For the text-containing cell, return its midpoint in [x, y] coordinate format. 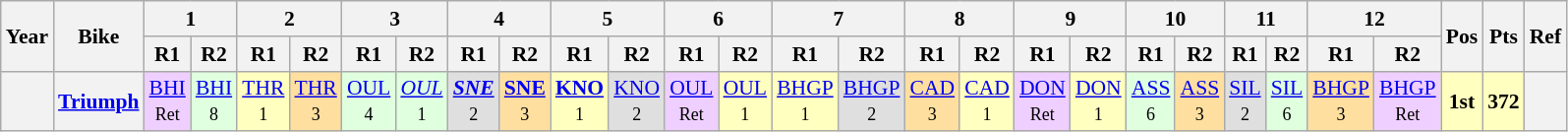
1 [191, 19]
BHGP1 [805, 100]
3 [395, 19]
SNE3 [525, 100]
7 [838, 19]
DON1 [1099, 100]
CAD3 [933, 100]
372 [1504, 100]
Pts [1504, 35]
BHGP2 [872, 100]
SIL6 [1288, 100]
ASS3 [1199, 100]
Pos [1463, 35]
SIL2 [1245, 100]
Triumph [98, 100]
2 [289, 19]
4 [499, 19]
BHI8 [214, 100]
SNE2 [474, 100]
Year [28, 35]
9 [1071, 19]
10 [1176, 19]
KNO1 [580, 100]
BHGPRet [1408, 100]
1st [1463, 100]
ASS6 [1151, 100]
11 [1266, 19]
6 [718, 19]
5 [608, 19]
8 [959, 19]
Bike [98, 35]
DONRet [1042, 100]
THR1 [263, 100]
KNO2 [637, 100]
OUL4 [369, 100]
CAD1 [987, 100]
BHGP3 [1341, 100]
12 [1374, 19]
THR3 [317, 100]
Ref [1545, 35]
BHIRet [167, 100]
OULRet [691, 100]
